Capture the cell that displays the provided text and extract its (x, y) central coordinate. 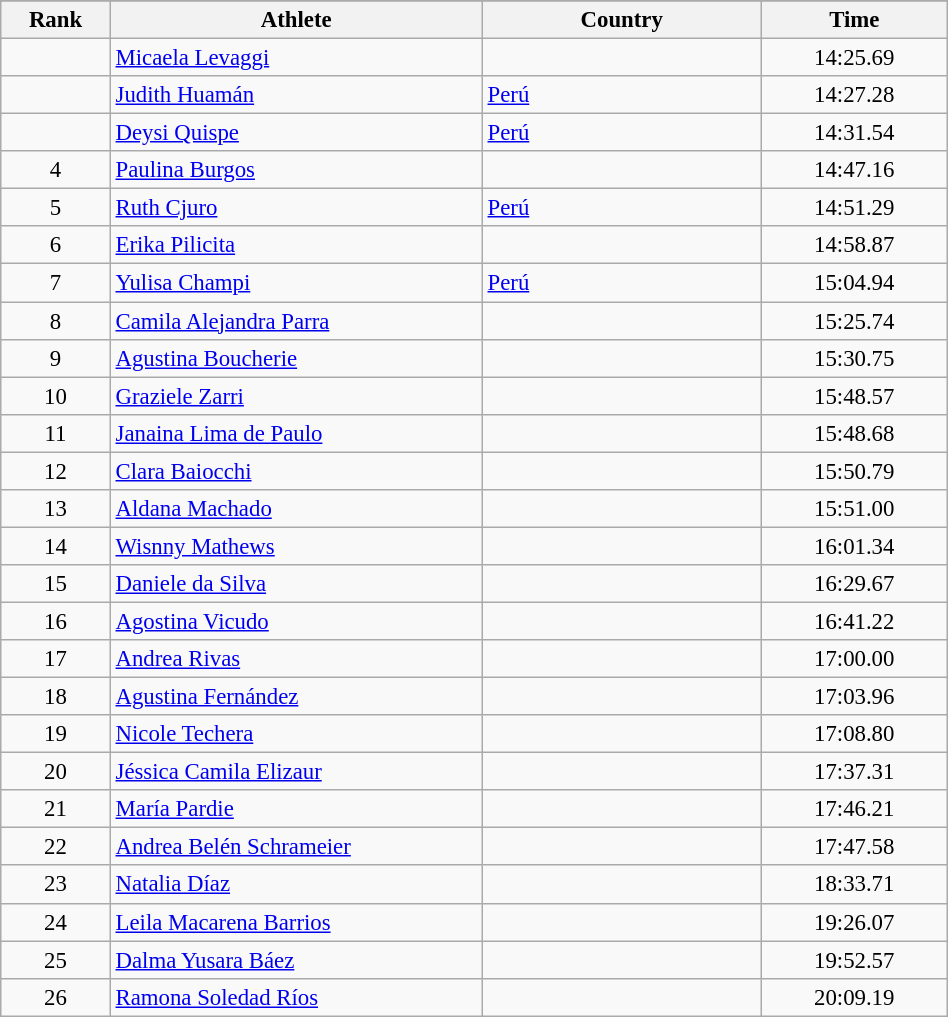
Rank (56, 20)
Wisnny Mathews (296, 546)
19 (56, 734)
13 (56, 509)
Deysi Quispe (296, 133)
Ruth Cjuro (296, 208)
Agustina Boucherie (296, 358)
20 (56, 772)
23 (56, 885)
14:25.69 (854, 58)
24 (56, 922)
9 (56, 358)
7 (56, 283)
14:51.29 (854, 208)
10 (56, 396)
12 (56, 471)
Graziele Zarri (296, 396)
11 (56, 433)
Nicole Techera (296, 734)
15:48.68 (854, 433)
Natalia Díaz (296, 885)
Micaela Levaggi (296, 58)
Yulisa Champi (296, 283)
17:46.21 (854, 809)
15:04.94 (854, 283)
18 (56, 697)
Janaina Lima de Paulo (296, 433)
Daniele da Silva (296, 584)
15:51.00 (854, 509)
14:31.54 (854, 133)
17:03.96 (854, 697)
22 (56, 847)
17:37.31 (854, 772)
María Pardie (296, 809)
14:58.87 (854, 245)
16:01.34 (854, 546)
18:33.71 (854, 885)
Time (854, 20)
Erika Pilicita (296, 245)
6 (56, 245)
Country (622, 20)
15 (56, 584)
17 (56, 659)
16 (56, 621)
Agostina Vicudo (296, 621)
15:48.57 (854, 396)
21 (56, 809)
17:08.80 (854, 734)
17:47.58 (854, 847)
Clara Baiocchi (296, 471)
15:25.74 (854, 321)
25 (56, 960)
Agustina Fernández (296, 697)
17:00.00 (854, 659)
14:47.16 (854, 170)
26 (56, 997)
Andrea Rivas (296, 659)
Camila Alejandra Parra (296, 321)
19:52.57 (854, 960)
16:41.22 (854, 621)
Jéssica Camila Elizaur (296, 772)
19:26.07 (854, 922)
14:27.28 (854, 95)
Paulina Burgos (296, 170)
Ramona Soledad Ríos (296, 997)
15:50.79 (854, 471)
16:29.67 (854, 584)
Andrea Belén Schrameier (296, 847)
Leila Macarena Barrios (296, 922)
Dalma Yusara Báez (296, 960)
5 (56, 208)
Athlete (296, 20)
4 (56, 170)
8 (56, 321)
20:09.19 (854, 997)
14 (56, 546)
Aldana Machado (296, 509)
Judith Huamán (296, 95)
15:30.75 (854, 358)
